Return the [x, y] coordinate for the center point of the cell that contains the specified text.  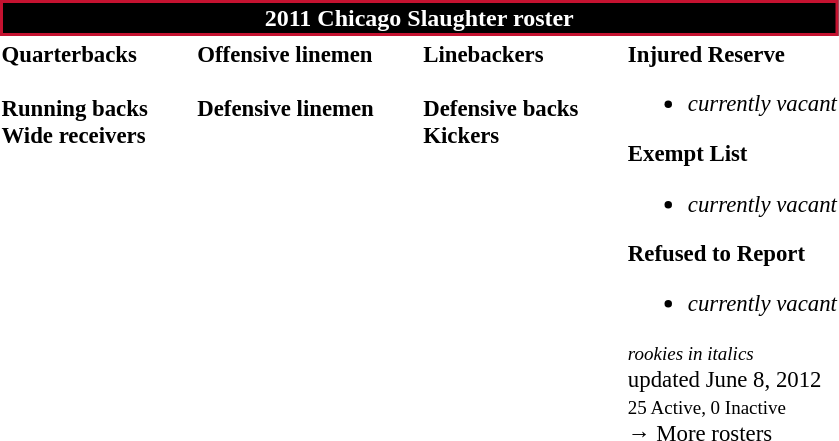
2011 Chicago Slaughter roster [419, 18]
